Detect which cell encompasses the target text, then output its (X, Y) center coordinate. 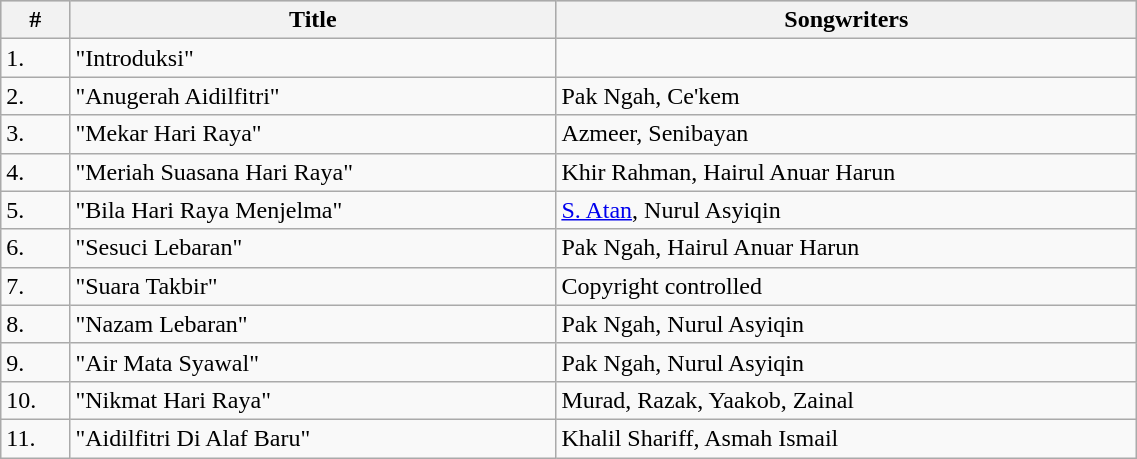
"Nazam Lebaran" (313, 324)
5. (36, 210)
6. (36, 248)
Azmeer, Senibayan (846, 134)
3. (36, 134)
"Introduksi" (313, 58)
"Aidilfitri Di Alaf Baru" (313, 438)
11. (36, 438)
Khir Rahman, Hairul Anuar Harun (846, 172)
"Anugerah Aidilfitri" (313, 96)
"Bila Hari Raya Menjelma" (313, 210)
# (36, 20)
8. (36, 324)
"Mekar Hari Raya" (313, 134)
Khalil Shariff, Asmah Ismail (846, 438)
"Suara Takbir" (313, 286)
"Sesuci Lebaran" (313, 248)
Murad, Razak, Yaakob, Zainal (846, 400)
10. (36, 400)
Pak Ngah, Hairul Anuar Harun (846, 248)
9. (36, 362)
Title (313, 20)
2. (36, 96)
1. (36, 58)
Pak Ngah, Ce'kem (846, 96)
"Air Mata Syawal" (313, 362)
"Nikmat Hari Raya" (313, 400)
7. (36, 286)
S. Atan, Nurul Asyiqin (846, 210)
"Meriah Suasana Hari Raya" (313, 172)
4. (36, 172)
Songwriters (846, 20)
Copyright controlled (846, 286)
